Extract the [X, Y] coordinate from the center of the cell holding the provided text.  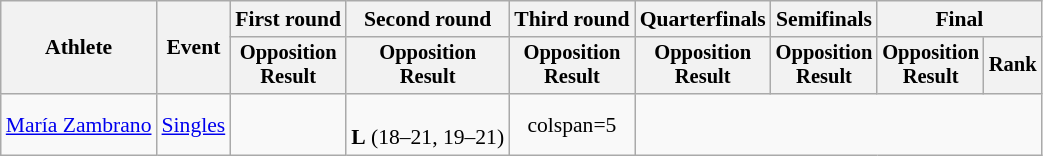
Quarterfinals [703, 19]
Rank [1013, 66]
L (18–21, 19–21) [428, 124]
Event [194, 48]
Semifinals [824, 19]
María Zambrano [79, 124]
Second round [428, 19]
First round [288, 19]
Athlete [79, 48]
Third round [572, 19]
colspan=5 [572, 124]
Singles [194, 124]
Final [959, 19]
